Pinpoint the cell where the given text exists, returning its [x, y] midpoint coordinate. 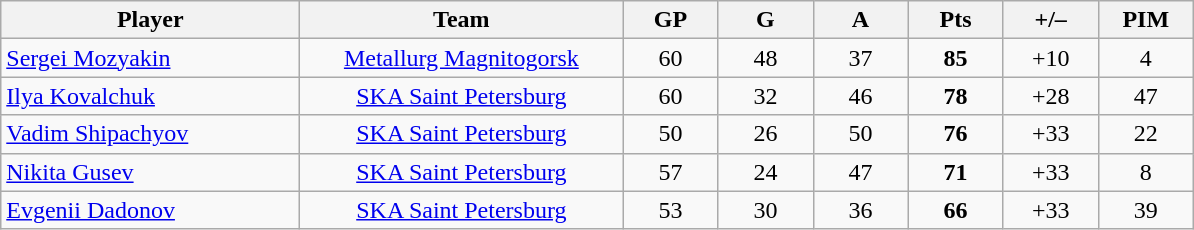
Pts [956, 20]
46 [860, 96]
4 [1146, 58]
Vadim Shipachyov [150, 134]
Nikita Gusev [150, 172]
85 [956, 58]
37 [860, 58]
+10 [1050, 58]
PIM [1146, 20]
24 [766, 172]
39 [1146, 210]
Ilya Kovalchuk [150, 96]
G [766, 20]
36 [860, 210]
8 [1146, 172]
Player [150, 20]
+28 [1050, 96]
53 [670, 210]
57 [670, 172]
GP [670, 20]
48 [766, 58]
26 [766, 134]
+/– [1050, 20]
76 [956, 134]
Sergei Mozyakin [150, 58]
Team [462, 20]
Metallurg Magnitogorsk [462, 58]
22 [1146, 134]
A [860, 20]
71 [956, 172]
Evgenii Dadonov [150, 210]
78 [956, 96]
30 [766, 210]
32 [766, 96]
66 [956, 210]
